Capture the cell that displays the provided text and extract its (x, y) central coordinate. 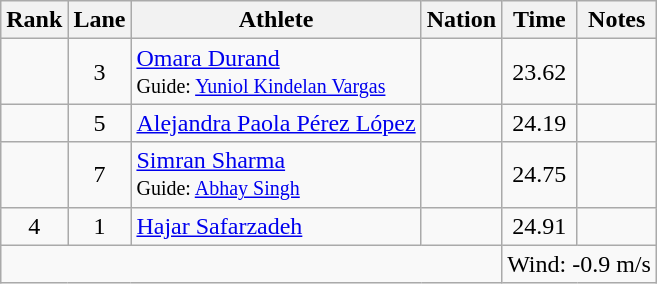
Lane (100, 20)
Simran SharmaGuide: Abhay Singh (276, 174)
1 (100, 226)
3 (100, 72)
5 (100, 123)
7 (100, 174)
Alejandra Paola Pérez López (276, 123)
24.91 (540, 226)
24.19 (540, 123)
24.75 (540, 174)
23.62 (540, 72)
4 (34, 226)
Notes (616, 20)
Omara DurandGuide: Yuniol Kindelan Vargas (276, 72)
Nation (461, 20)
Time (540, 20)
Wind: -0.9 m/s (580, 264)
Rank (34, 20)
Athlete (276, 20)
Hajar Safarzadeh (276, 226)
